Pinpoint the cell where the given text exists, returning its (x, y) midpoint coordinate. 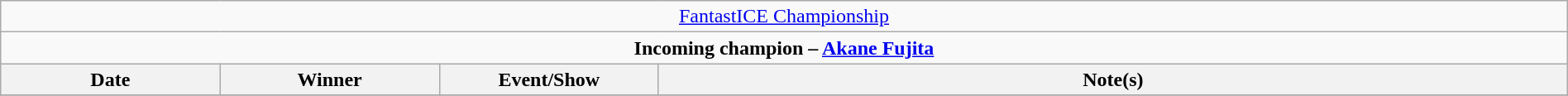
FantastICE Championship (784, 17)
Event/Show (549, 79)
Date (111, 79)
Winner (329, 79)
Note(s) (1113, 79)
Incoming champion – Akane Fujita (784, 48)
